Output the (X, Y) coordinate of the center of the cell containing the given text.  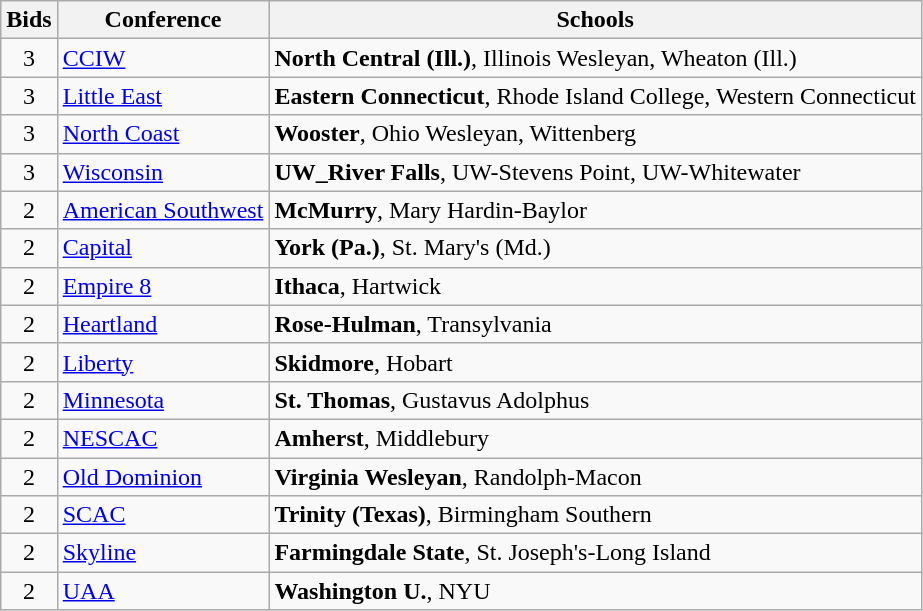
Bids (29, 20)
Old Dominion (163, 477)
Rose-Hulman, Transylvania (596, 324)
American Southwest (163, 210)
Little East (163, 96)
Capital (163, 248)
Heartland (163, 324)
Washington U., NYU (596, 591)
Skidmore, Hobart (596, 362)
York (Pa.), St. Mary's (Md.) (596, 248)
Farmingdale State, St. Joseph's-Long Island (596, 553)
North Coast (163, 134)
CCIW (163, 58)
Liberty (163, 362)
Empire 8 (163, 286)
Trinity (Texas), Birmingham Southern (596, 515)
Minnesota (163, 400)
North Central (Ill.), Illinois Wesleyan, Wheaton (Ill.) (596, 58)
Ithaca, Hartwick (596, 286)
SCAC (163, 515)
Skyline (163, 553)
UW_River Falls, UW-Stevens Point, UW-Whitewater (596, 172)
Wooster, Ohio Wesleyan, Wittenberg (596, 134)
McMurry, Mary Hardin-Baylor (596, 210)
UAA (163, 591)
NESCAC (163, 438)
Wisconsin (163, 172)
Eastern Connecticut, Rhode Island College, Western Connecticut (596, 96)
Conference (163, 20)
Virginia Wesleyan, Randolph-Macon (596, 477)
Amherst, Middlebury (596, 438)
Schools (596, 20)
St. Thomas, Gustavus Adolphus (596, 400)
